Extract the [X, Y] coordinate from the center of the cell holding the provided text.  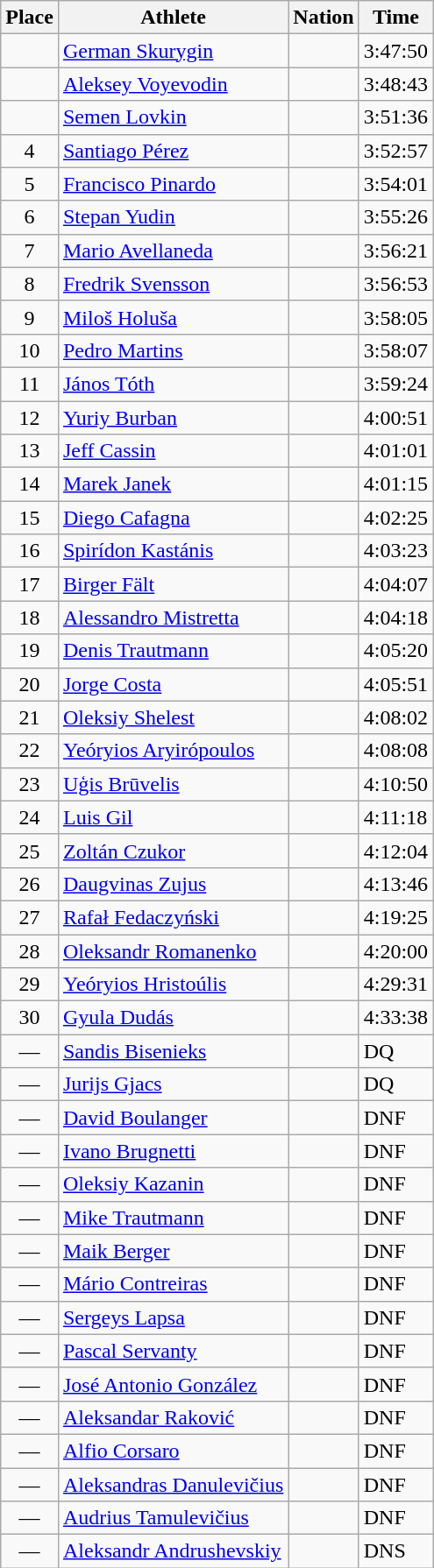
29 [30, 985]
4:08:08 [395, 751]
Stepan Yudin [173, 217]
3:58:07 [395, 350]
25 [30, 851]
Ivano Brugnetti [173, 1151]
14 [30, 484]
Sandis Bisenieks [173, 1051]
24 [30, 817]
3:58:05 [395, 317]
Gyula Dudás [173, 1018]
28 [30, 950]
6 [30, 217]
Daugvinas Zujus [173, 884]
19 [30, 651]
Semen Lovkin [173, 117]
26 [30, 884]
4:10:50 [395, 784]
16 [30, 551]
Uģis Brūvelis [173, 784]
Sergeys Lapsa [173, 1317]
4 [30, 151]
21 [30, 717]
János Tóth [173, 384]
Luis Gil [173, 817]
Zoltán Czukor [173, 851]
Santiago Pérez [173, 151]
Rafał Fedaczyński [173, 917]
Birger Fält [173, 584]
Oleksiy Shelest [173, 717]
23 [30, 784]
Nation [324, 18]
30 [30, 1018]
Athlete [173, 18]
Alfio Corsaro [173, 1451]
11 [30, 384]
DNS [395, 1551]
12 [30, 418]
Aleksandr Andrushevskiy [173, 1551]
Audrius Tamulevičius [173, 1518]
Mario Avellaneda [173, 251]
4:01:15 [395, 484]
20 [30, 684]
Mike Trautmann [173, 1218]
German Skurygin [173, 51]
David Boulanger [173, 1118]
Alessandro Mistretta [173, 618]
4:08:02 [395, 717]
Pedro Martins [173, 350]
22 [30, 751]
27 [30, 917]
Miloš Holuša [173, 317]
Jorge Costa [173, 684]
Oleksiy Kazanin [173, 1184]
13 [30, 451]
3:55:26 [395, 217]
4:03:23 [395, 551]
Aleksandar Raković [173, 1417]
4:05:20 [395, 651]
Jeff Cassin [173, 451]
15 [30, 518]
4:33:38 [395, 1018]
9 [30, 317]
Aleksey Voyevodin [173, 84]
4:00:51 [395, 418]
Francisco Pinardo [173, 184]
4:29:31 [395, 985]
3:54:01 [395, 184]
Marek Janek [173, 484]
3:56:53 [395, 284]
4:01:01 [395, 451]
4:02:25 [395, 518]
3:52:57 [395, 151]
3:47:50 [395, 51]
5 [30, 184]
Pascal Servanty [173, 1351]
18 [30, 618]
Jurijs Gjacs [173, 1084]
Diego Cafagna [173, 518]
Mário Contreiras [173, 1284]
8 [30, 284]
José Antonio González [173, 1384]
17 [30, 584]
4:19:25 [395, 917]
3:48:43 [395, 84]
Yeóryios Hristoúlis [173, 985]
Oleksandr Romanenko [173, 950]
4:04:18 [395, 618]
7 [30, 251]
Fredrik Svensson [173, 284]
Place [30, 18]
3:56:21 [395, 251]
3:51:36 [395, 117]
4:11:18 [395, 817]
10 [30, 350]
Yuriy Burban [173, 418]
Maik Berger [173, 1251]
Yeóryios Aryirópoulos [173, 751]
4:20:00 [395, 950]
4:12:04 [395, 851]
Aleksandras Danulevičius [173, 1485]
3:59:24 [395, 384]
4:13:46 [395, 884]
4:04:07 [395, 584]
Time [395, 18]
Spirídon Kastánis [173, 551]
4:05:51 [395, 684]
Denis Trautmann [173, 651]
